Determine the [x, y] coordinate at the center of the cell enclosing the given text.  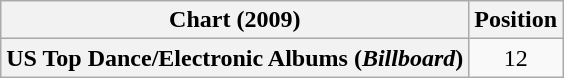
Position [516, 20]
Chart (2009) [235, 20]
12 [516, 58]
US Top Dance/Electronic Albums (Billboard) [235, 58]
